Return the [x, y] coordinate for the center point of the cell that contains the specified text.  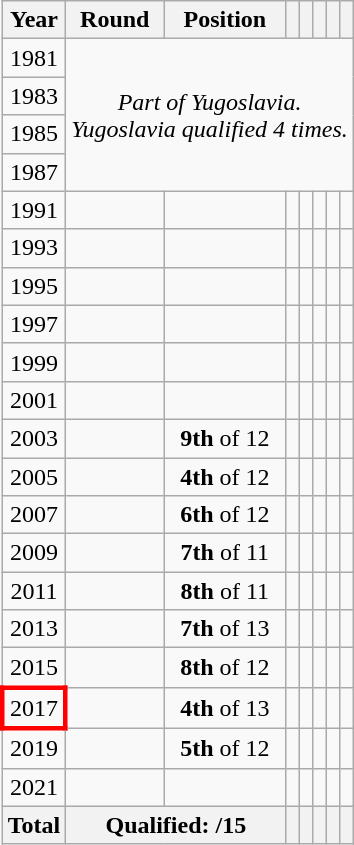
2005 [34, 477]
2019 [34, 748]
9th of 12 [225, 438]
4th of 12 [225, 477]
7th of 13 [225, 629]
1987 [34, 172]
4th of 13 [225, 708]
2015 [34, 668]
1993 [34, 248]
2003 [34, 438]
2001 [34, 400]
1991 [34, 210]
7th of 11 [225, 553]
1999 [34, 362]
1985 [34, 134]
1983 [34, 96]
2007 [34, 515]
1981 [34, 58]
1995 [34, 286]
Qualified: /15 [176, 825]
Part of Yugoslavia.Yugoslavia qualified 4 times. [210, 115]
6th of 12 [225, 515]
Total [34, 825]
Year [34, 20]
2021 [34, 787]
2017 [34, 708]
2011 [34, 591]
2009 [34, 553]
2013 [34, 629]
Round [115, 20]
8th of 11 [225, 591]
Position [225, 20]
8th of 12 [225, 668]
1997 [34, 324]
5th of 12 [225, 748]
